Pinpoint the cell where the given text exists, returning its (x, y) midpoint coordinate. 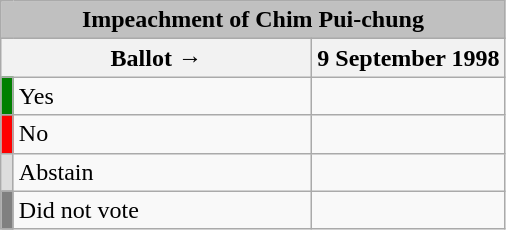
Yes (162, 96)
Impeachment of Chim Pui-chung (253, 20)
No (162, 134)
Abstain (162, 172)
9 September 1998 (408, 58)
Did not vote (162, 210)
Ballot → (156, 58)
